Return the [X, Y] coordinate for the center point of the cell that contains the specified text.  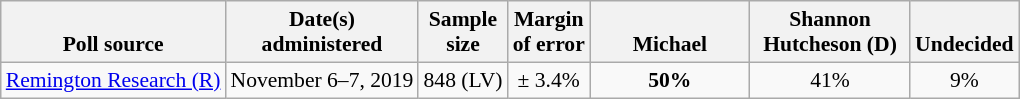
Remington Research (R) [114, 80]
Undecided [964, 32]
Marginof error [549, 32]
Date(s)administered [322, 32]
848 (LV) [462, 80]
ShannonHutcheson (D) [830, 32]
50% [670, 80]
November 6–7, 2019 [322, 80]
9% [964, 80]
41% [830, 80]
± 3.4% [549, 80]
Poll source [114, 32]
Michael [670, 32]
Samplesize [462, 32]
